Detect which cell encompasses the target text, then output its (X, Y) center coordinate. 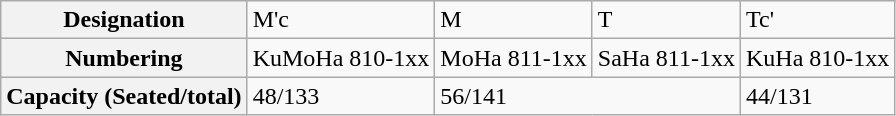
MoHa 811-1xx (514, 58)
SaHa 811-1xx (666, 58)
KuMoHa 810-1xx (341, 58)
Designation (124, 20)
M (514, 20)
Tc' (817, 20)
56/141 (588, 96)
Capacity (Seated/total) (124, 96)
T (666, 20)
M'c (341, 20)
Numbering (124, 58)
44/131 (817, 96)
KuHa 810-1xx (817, 58)
48/133 (341, 96)
